Provide the [X, Y] coordinate of the cell's center where the given text is located.  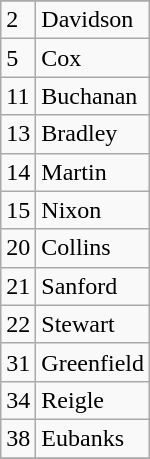
38 [18, 438]
34 [18, 400]
Collins [93, 248]
Buchanan [93, 96]
11 [18, 96]
20 [18, 248]
Stewart [93, 324]
Greenfield [93, 362]
Bradley [93, 134]
13 [18, 134]
Eubanks [93, 438]
5 [18, 58]
22 [18, 324]
31 [18, 362]
Sanford [93, 286]
Davidson [93, 20]
21 [18, 286]
Reigle [93, 400]
Martin [93, 172]
14 [18, 172]
2 [18, 20]
Cox [93, 58]
15 [18, 210]
Nixon [93, 210]
